Locate the cell with the specified text and output its (x, y) center coordinate. 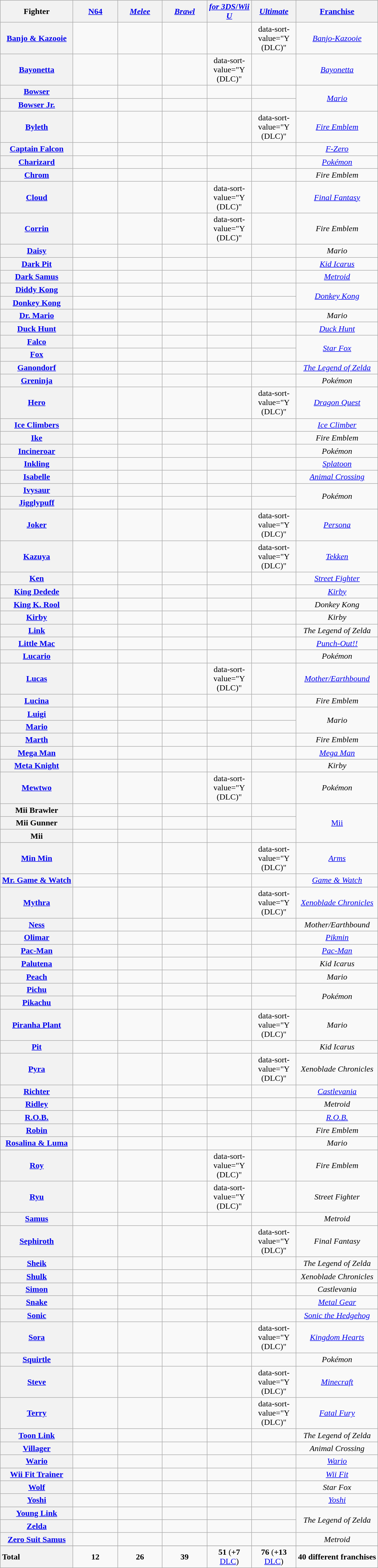
Ridley (37, 1104)
Rosalina & Luma (37, 1143)
Kingdom Hearts (337, 1338)
Hero (37, 403)
Corrin (37, 228)
Wii Fit (337, 1474)
Zelda (37, 1526)
Charizard (37, 162)
Daisy (37, 251)
Franchise (337, 12)
Dark Pit (37, 264)
Shulk (37, 1276)
Ice Climbers (37, 425)
Meta Knight (37, 766)
Greninja (37, 380)
Banjo-Kazooie (337, 38)
Cloud (37, 197)
Ice Climber (337, 425)
Fox (37, 355)
Lucina (37, 701)
Fatal Fury (337, 1413)
Chrom (37, 175)
Ultimate (274, 12)
Wii Fit Trainer (37, 1474)
Sonic (37, 1315)
Bowser Jr. (37, 105)
Bowser (37, 92)
Melee (140, 12)
Wolf (37, 1487)
Olimar (37, 938)
N64 (95, 12)
Sonic the Hedgehog (337, 1315)
Robin (37, 1130)
for 3DS/Wii U (230, 12)
Isabelle (37, 477)
Banjo & Kazooie (37, 38)
Ness (37, 925)
Pikmin (337, 938)
Mr. Game & Watch (37, 880)
Captain Falcon (37, 149)
King Dedede (37, 592)
Mewtwo (37, 788)
Byleth (37, 127)
Sora (37, 1338)
76 (+13 DLC) (274, 1557)
Ken (37, 579)
Richter (37, 1091)
Luigi (37, 714)
Marth (37, 740)
Lucas (37, 678)
Ike (37, 438)
Incineroar (37, 451)
39 (185, 1557)
40 different franchises (337, 1557)
Link (37, 630)
Ganondorf (37, 368)
Squirtle (37, 1360)
Terry (37, 1413)
King K. Rool (37, 604)
Tekken (337, 556)
F-Zero (337, 149)
Mii Brawler (37, 810)
Arms (337, 858)
Ryu (37, 1197)
Ivysaur (37, 490)
Splatoon (337, 464)
Jigglypuff (37, 503)
12 (95, 1557)
Punch-Out!! (337, 643)
Steve (37, 1382)
Pikachu (37, 1002)
Zero Suit Samus (37, 1539)
Toon Link (37, 1435)
Samus (37, 1219)
Brawl (185, 12)
Joker (37, 525)
Roy (37, 1165)
Pichu (37, 989)
Pit (37, 1047)
Dark Samus (37, 277)
Metal Gear (337, 1302)
Palutena (37, 964)
Sephiroth (37, 1241)
Sheik (37, 1263)
26 (140, 1557)
Mythra (37, 902)
Dragon Quest (337, 403)
Young Link (37, 1513)
Total (37, 1557)
Piranha Plant (37, 1025)
Mii Gunner (37, 823)
Min Min (37, 858)
51 (+7 DLC) (230, 1557)
Snake (37, 1302)
Inkling (37, 464)
Diddy Kong (37, 290)
Little Mac (37, 643)
Falco (37, 342)
Minecraft (337, 1382)
Persona (337, 525)
Simon (37, 1289)
Peach (37, 976)
Dr. Mario (37, 316)
Kazuya (37, 556)
Fighter (37, 12)
Game & Watch (337, 880)
Villager (37, 1448)
Lucario (37, 656)
Pyra (37, 1069)
